From the cell containing the given text, extract its center point as (X, Y) coordinate. 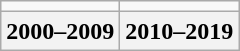
2000–2009 (60, 31)
2010–2019 (180, 31)
